Return (x, y) of the center of cell containing provided text 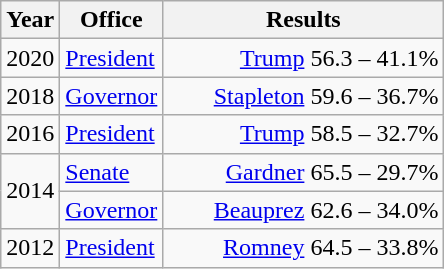
Romney 64.5 – 33.8% (304, 248)
Beauprez 62.6 – 34.0% (304, 210)
2016 (30, 134)
2018 (30, 96)
Results (304, 20)
Trump 56.3 – 41.1% (304, 58)
2012 (30, 248)
Year (30, 20)
Senate (112, 172)
2020 (30, 58)
Trump 58.5 – 32.7% (304, 134)
Office (112, 20)
2014 (30, 191)
Gardner 65.5 – 29.7% (304, 172)
Stapleton 59.6 – 36.7% (304, 96)
